Provide the (x, y) coordinate of the cell's center where the given text is located.  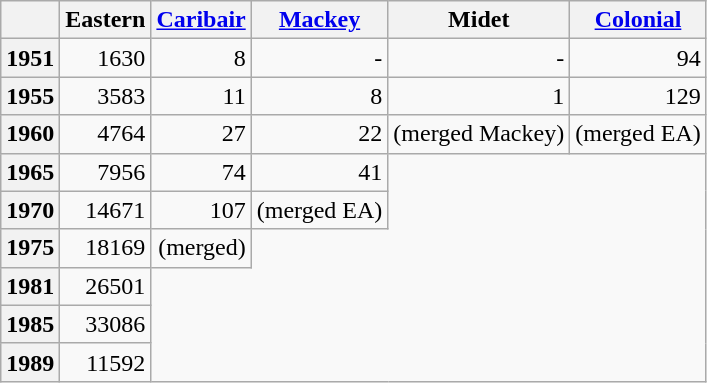
Caribair (201, 20)
27 (201, 134)
Mackey (320, 20)
107 (201, 210)
18169 (106, 248)
1951 (30, 58)
Midet (479, 20)
1970 (30, 210)
11 (201, 96)
1989 (30, 362)
33086 (106, 324)
129 (638, 96)
3583 (106, 96)
26501 (106, 286)
14671 (106, 210)
11592 (106, 362)
1981 (30, 286)
1960 (30, 134)
(merged Mackey) (479, 134)
1630 (106, 58)
1975 (30, 248)
1965 (30, 172)
Colonial (638, 20)
22 (320, 134)
1 (479, 96)
1985 (30, 324)
(merged) (201, 248)
Eastern (106, 20)
74 (201, 172)
7956 (106, 172)
41 (320, 172)
1955 (30, 96)
94 (638, 58)
4764 (106, 134)
